Locate the cell with the specified text and output its [X, Y] center coordinate. 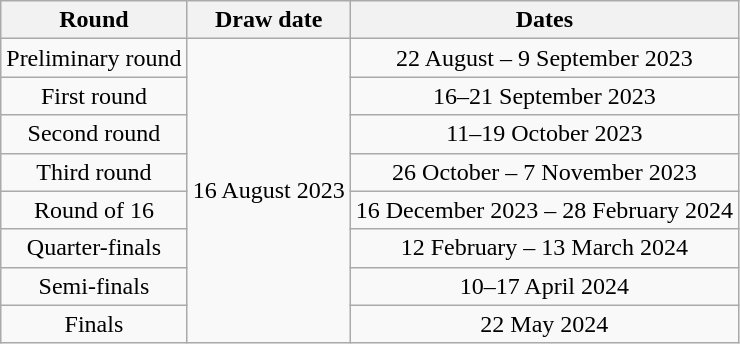
Quarter-finals [94, 248]
Finals [94, 324]
First round [94, 96]
10–17 April 2024 [544, 286]
22 May 2024 [544, 324]
26 October – 7 November 2023 [544, 172]
16 December 2023 – 28 February 2024 [544, 210]
Round of 16 [94, 210]
Preliminary round [94, 58]
22 August – 9 September 2023 [544, 58]
16–21 September 2023 [544, 96]
Dates [544, 20]
Draw date [268, 20]
Third round [94, 172]
16 August 2023 [268, 191]
Second round [94, 134]
Round [94, 20]
12 February – 13 March 2024 [544, 248]
Semi-finals [94, 286]
11–19 October 2023 [544, 134]
